Find where the given text appears and provide that cell's center as [x, y] coordinate. 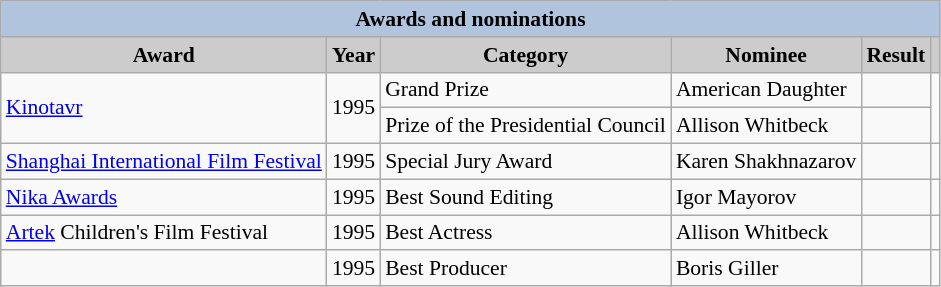
Nominee [766, 55]
Category [526, 55]
Nika Awards [164, 197]
Kinotavr [164, 108]
Awards and nominations [471, 19]
Shanghai International Film Festival [164, 162]
Special Jury Award [526, 162]
Karen Shakhnazarov [766, 162]
Best Sound Editing [526, 197]
American Daughter [766, 90]
Best Actress [526, 233]
Result [896, 55]
Boris Giller [766, 269]
Prize of the Presidential Council [526, 126]
Grand Prize [526, 90]
Year [354, 55]
Igor Mayorov [766, 197]
Artek Children's Film Festival [164, 233]
Award [164, 55]
Best Producer [526, 269]
